Identify which cell holds the provided text, then report its [X, Y] central coordinate. 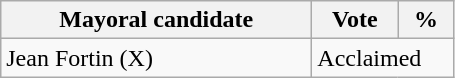
Jean Fortin (X) [156, 58]
Acclaimed [383, 58]
Vote [355, 20]
% [426, 20]
Mayoral candidate [156, 20]
